Capture the cell that displays the provided text and extract its (X, Y) central coordinate. 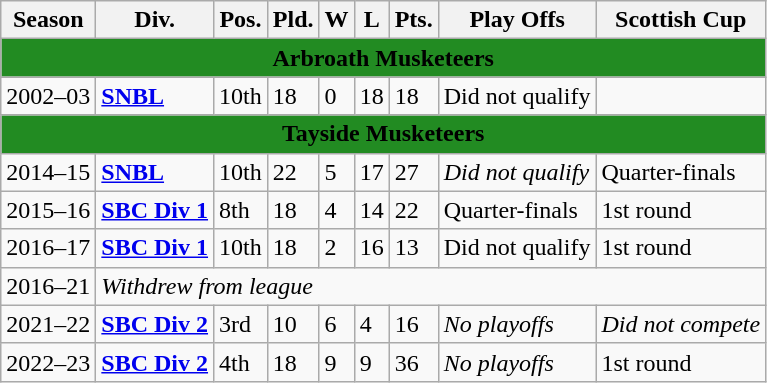
Scottish Cup (681, 20)
4th (241, 362)
3rd (241, 324)
2021–22 (48, 324)
13 (414, 248)
5 (336, 172)
2015–16 (48, 210)
Withdrew from league (431, 286)
W (336, 20)
Did not compete (681, 324)
10 (293, 324)
2016–17 (48, 248)
2 (336, 248)
Pts. (414, 20)
17 (372, 172)
Div. (155, 20)
Pos. (241, 20)
0 (336, 96)
Arbroath Musketeers (384, 58)
36 (414, 362)
27 (414, 172)
Play Offs (517, 20)
8th (241, 210)
14 (372, 210)
Tayside Musketeers (384, 134)
6 (336, 324)
2002–03 (48, 96)
Season (48, 20)
2016–21 (48, 286)
L (372, 20)
2014–15 (48, 172)
2022–23 (48, 362)
Pld. (293, 20)
